Search for the cell housing the specified text and yield its [x, y] center coordinate. 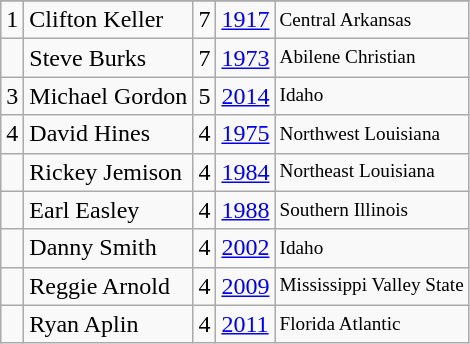
Michael Gordon [108, 96]
5 [204, 96]
Rickey Jemison [108, 172]
3 [12, 96]
Northwest Louisiana [372, 134]
1975 [246, 134]
1 [12, 20]
Danny Smith [108, 248]
Steve Burks [108, 58]
1984 [246, 172]
Earl Easley [108, 210]
2011 [246, 324]
Clifton Keller [108, 20]
2002 [246, 248]
Florida Atlantic [372, 324]
Abilene Christian [372, 58]
1973 [246, 58]
1988 [246, 210]
Central Arkansas [372, 20]
1917 [246, 20]
Reggie Arnold [108, 286]
Mississippi Valley State [372, 286]
2014 [246, 96]
David Hines [108, 134]
Northeast Louisiana [372, 172]
Ryan Aplin [108, 324]
Southern Illinois [372, 210]
2009 [246, 286]
